Detect which cell encompasses the target text, then output its [X, Y] center coordinate. 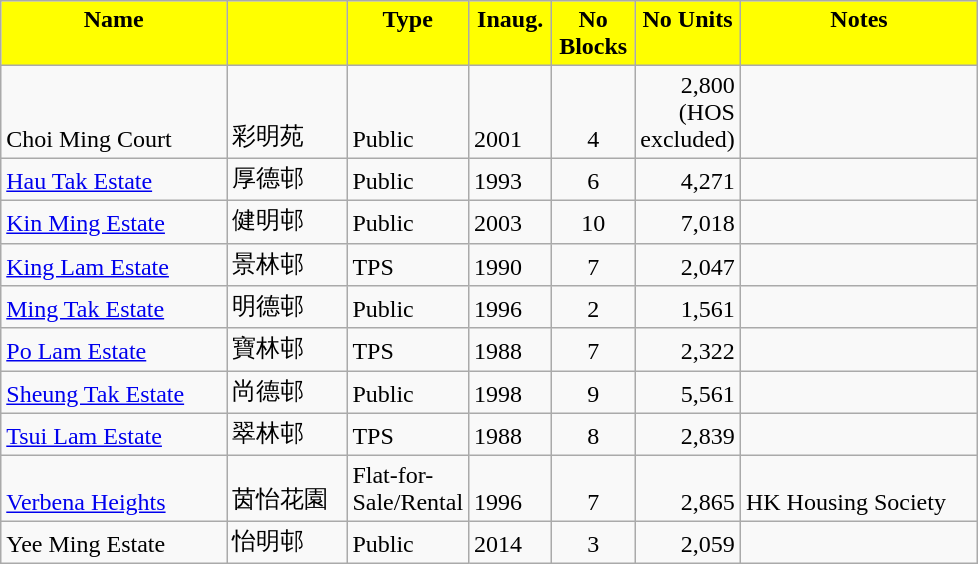
2,865 [688, 488]
Hau Tak Estate [114, 180]
Po Lam Estate [114, 350]
Choi Ming Court [114, 112]
No Blocks [594, 34]
3 [594, 542]
1998 [510, 392]
5,561 [688, 392]
Inaug. [510, 34]
8 [594, 434]
明德邨 [287, 308]
尚德邨 [287, 392]
健明邨 [287, 222]
2,322 [688, 350]
2,800 (HOS excluded) [688, 112]
景林邨 [287, 264]
1990 [510, 264]
2001 [510, 112]
怡明邨 [287, 542]
2,047 [688, 264]
No Units [688, 34]
10 [594, 222]
2,059 [688, 542]
厚德邨 [287, 180]
Sheung Tak Estate [114, 392]
2003 [510, 222]
9 [594, 392]
茵怡花園 [287, 488]
6 [594, 180]
2,839 [688, 434]
4,271 [688, 180]
HK Housing Society [858, 488]
4 [594, 112]
寶林邨 [287, 350]
彩明苑 [287, 112]
Type [408, 34]
Verbena Heights [114, 488]
2 [594, 308]
King Lam Estate [114, 264]
Name [114, 34]
Tsui Lam Estate [114, 434]
Ming Tak Estate [114, 308]
翠林邨 [287, 434]
Flat-for-Sale/Rental [408, 488]
1993 [510, 180]
Kin Ming Estate [114, 222]
2014 [510, 542]
Notes [858, 34]
Yee Ming Estate [114, 542]
7,018 [688, 222]
1,561 [688, 308]
